Output the (X, Y) coordinate of the center of the cell containing the given text.  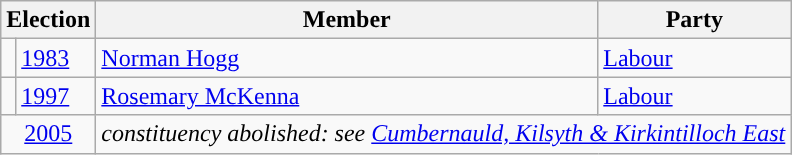
constituency abolished: see Cumbernauld, Kilsyth & Kirkintilloch East (444, 134)
2005 (48, 134)
Party (694, 20)
Member (347, 20)
Rosemary McKenna (347, 96)
Election (48, 20)
Norman Hogg (347, 58)
1983 (56, 58)
1997 (56, 96)
